Identify which cell holds the provided text, then report its [x, y] central coordinate. 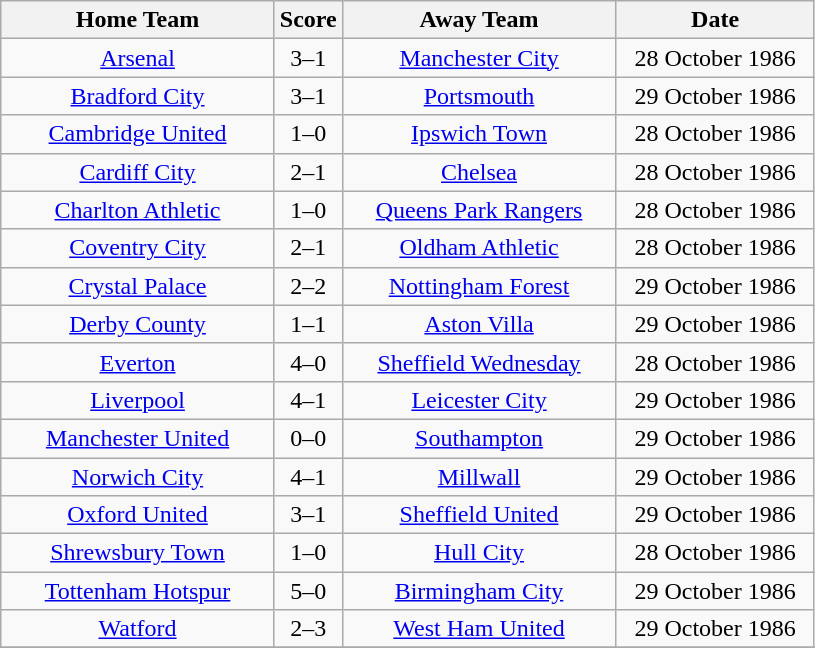
Manchester City [479, 58]
Bradford City [138, 96]
Home Team [138, 20]
5–0 [308, 591]
Ipswich Town [479, 134]
4–0 [308, 362]
Everton [138, 362]
Southampton [479, 438]
Liverpool [138, 400]
0–0 [308, 438]
Sheffield United [479, 515]
West Ham United [479, 629]
1–1 [308, 324]
Birmingham City [479, 591]
Portsmouth [479, 96]
2–2 [308, 286]
Tottenham Hotspur [138, 591]
Derby County [138, 324]
Date [716, 20]
Cardiff City [138, 172]
Nottingham Forest [479, 286]
Away Team [479, 20]
Queens Park Rangers [479, 210]
Score [308, 20]
Watford [138, 629]
Millwall [479, 477]
2–3 [308, 629]
Aston Villa [479, 324]
Coventry City [138, 248]
Charlton Athletic [138, 210]
Norwich City [138, 477]
Sheffield Wednesday [479, 362]
Leicester City [479, 400]
Hull City [479, 553]
Cambridge United [138, 134]
Arsenal [138, 58]
Manchester United [138, 438]
Crystal Palace [138, 286]
Shrewsbury Town [138, 553]
Chelsea [479, 172]
Oldham Athletic [479, 248]
Oxford United [138, 515]
